Detect which cell encompasses the target text, then output its [x, y] center coordinate. 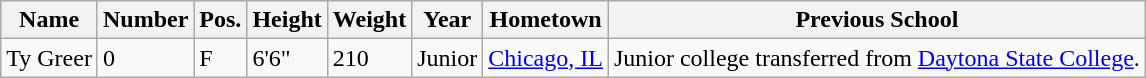
210 [369, 58]
Hometown [546, 20]
0 [145, 58]
Height [287, 20]
Year [448, 20]
Number [145, 20]
6'6" [287, 58]
Chicago, IL [546, 58]
Previous School [876, 20]
Pos. [220, 20]
Weight [369, 20]
Junior [448, 58]
Ty Greer [50, 58]
Junior college transferred from Daytona State College. [876, 58]
Name [50, 20]
F [220, 58]
